Extract the [x, y] coordinate from the center of the cell holding the provided text.  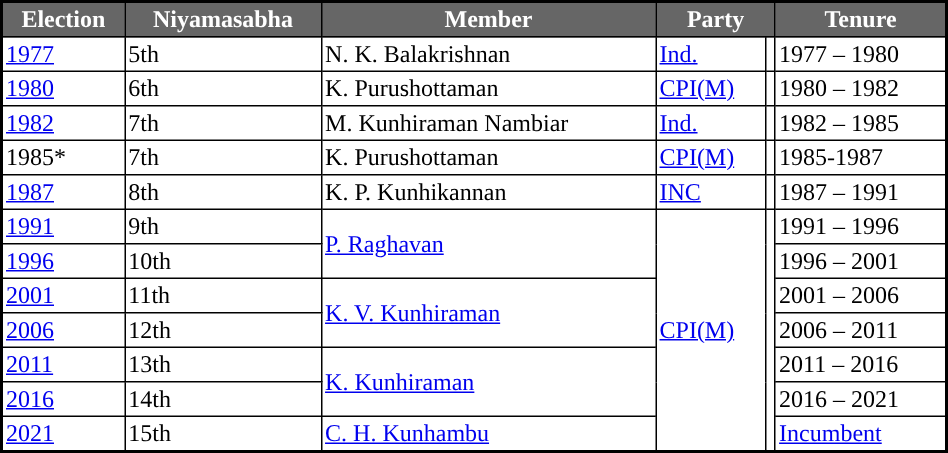
1982 – 1985 [860, 123]
1985* [64, 157]
1985-1987 [860, 157]
K. Kunhiraman [488, 382]
2006 [64, 330]
2001 [64, 295]
K. P. Kunhikannan [488, 192]
K. V. Kunhiraman [488, 312]
N. K. Balakrishnan [488, 54]
9th [224, 226]
1987 [64, 192]
1982 [64, 123]
2016 [64, 399]
2011 [64, 364]
Election [64, 20]
1980 [64, 88]
8th [224, 192]
5th [224, 54]
1980 – 1982 [860, 88]
10th [224, 261]
INC [711, 192]
2011 – 2016 [860, 364]
M. Kunhiraman Nambiar [488, 123]
6th [224, 88]
14th [224, 399]
1991 – 1996 [860, 226]
Niyamasabha [224, 20]
Incumbent [860, 434]
1996 [64, 261]
P. Raghavan [488, 244]
1987 – 1991 [860, 192]
1977 [64, 54]
2001 – 2006 [860, 295]
11th [224, 295]
2006 – 2011 [860, 330]
Tenure [860, 20]
C. H. Kunhambu [488, 434]
15th [224, 434]
2016 – 2021 [860, 399]
Party [716, 20]
Member [488, 20]
13th [224, 364]
1991 [64, 226]
2021 [64, 434]
1996 – 2001 [860, 261]
12th [224, 330]
1977 – 1980 [860, 54]
